For the text-containing cell, return its midpoint in (x, y) coordinate format. 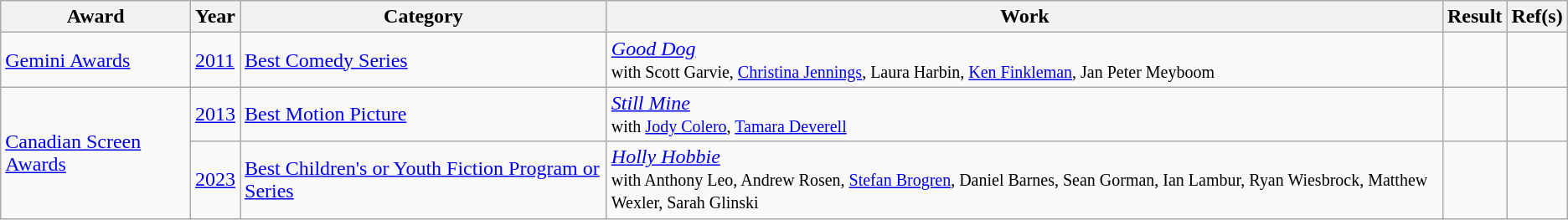
Good Dogwith Scott Garvie, Christina Jennings, Laura Harbin, Ken Finkleman, Jan Peter Meyboom (1024, 60)
Best Motion Picture (424, 114)
2011 (214, 60)
Best Comedy Series (424, 60)
Result (1474, 17)
Category (424, 17)
Canadian Screen Awards (95, 152)
2023 (214, 180)
2013 (214, 114)
Gemini Awards (95, 60)
Ref(s) (1537, 17)
Work (1024, 17)
Still Minewith Jody Colero, Tamara Deverell (1024, 114)
Award (95, 17)
Best Children's or Youth Fiction Program or Series (424, 180)
Year (214, 17)
Holly Hobbiewith Anthony Leo, Andrew Rosen, Stefan Brogren, Daniel Barnes, Sean Gorman, Ian Lambur, Ryan Wiesbrock, Matthew Wexler, Sarah Glinski (1024, 180)
